Search for the cell housing the specified text and yield its (X, Y) center coordinate. 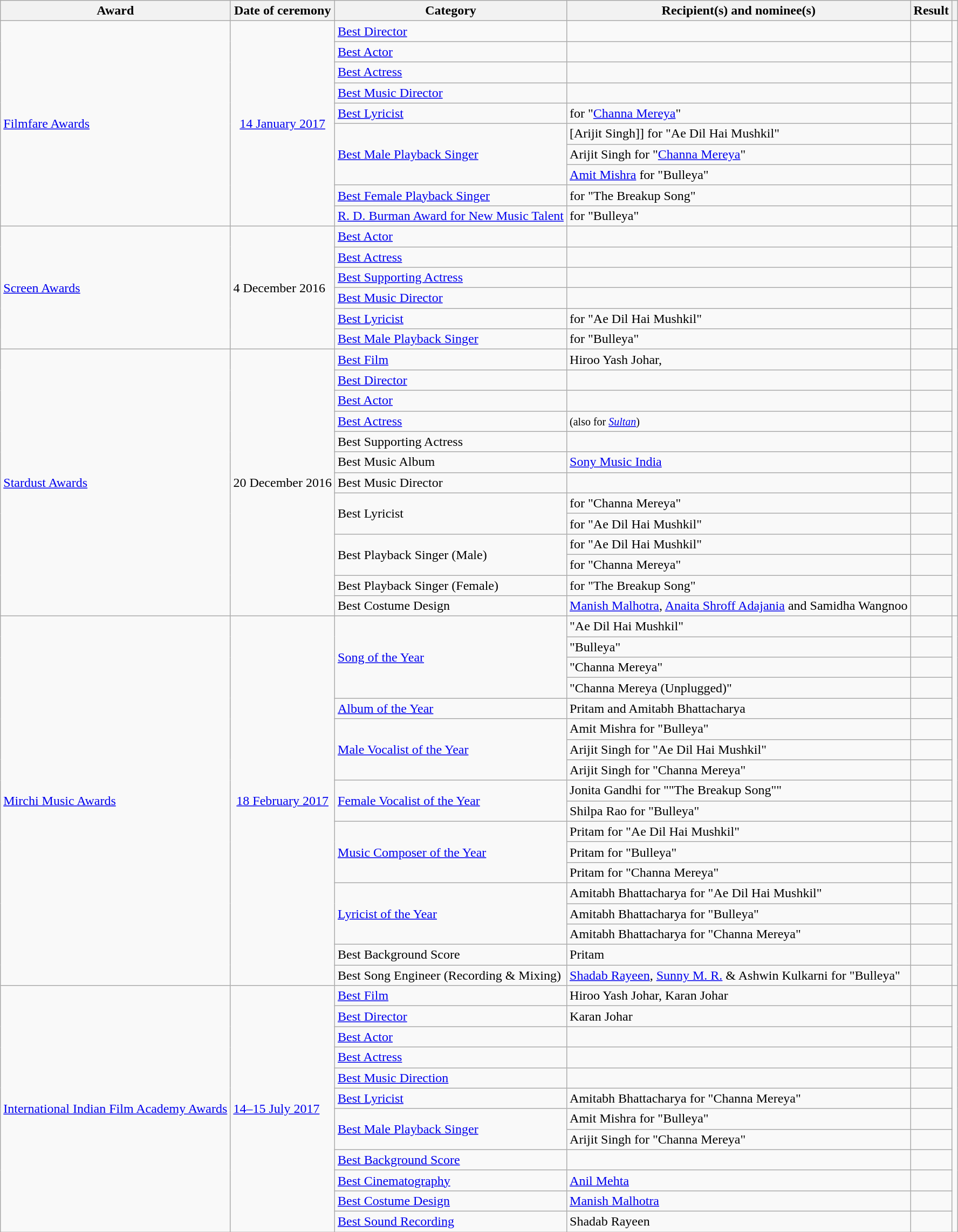
Pritam (739, 955)
Manish Malhotra (739, 1201)
Hiroo Yash Johar, Karan Johar (739, 996)
Filmfare Awards (115, 124)
International Indian Film Academy Awards (115, 1109)
Date of ceremony (283, 11)
Recipient(s) and nominee(s) (739, 11)
Best Cinematography (451, 1180)
Shilpa Rao for "Bulleya" (739, 811)
Jonita Gandhi for ""The Breakup Song"" (739, 790)
4 December 2016 (283, 287)
20 December 2016 (283, 483)
(also for Sultan) (739, 421)
Music Composer of the Year (451, 852)
14–15 July 2017 (283, 1109)
Sony Music India (739, 462)
18 February 2017 (283, 801)
Stardust Awards (115, 483)
"Bulleya" (739, 647)
Manish Malhotra, Anaita Shroff Adajania and Samidha Wangnoo (739, 606)
Shadab Rayeen, Sunny M. R. & Ashwin Kulkarni for "Bulleya" (739, 975)
Anil Mehta (739, 1180)
"Ae Dil Hai Mushkil" (739, 627)
"Channa Mereya (Unplugged)" (739, 688)
Amitabh Bhattacharya for "Ae Dil Hai Mushkil" (739, 893)
Award (115, 11)
Album of the Year (451, 708)
Result (931, 11)
Karan Johar (739, 1016)
Lyricist of the Year (451, 913)
Hiroo Yash Johar, (739, 360)
Best Song Engineer (Recording & Mixing) (451, 975)
R. D. Burman Award for New Music Talent (451, 216)
14 January 2017 (283, 124)
Pritam for "Ae Dil Hai Mushkil" (739, 831)
Best Music Album (451, 462)
Mirchi Music Awards (115, 801)
Best Female Playback Singer (451, 195)
Pritam for "Bulleya" (739, 852)
Amitabh Bhattacharya for "Bulleya" (739, 914)
Screen Awards (115, 287)
Best Sound Recording (451, 1221)
Pritam and Amitabh Bhattacharya (739, 708)
[Arijit Singh]] for "Ae Dil Hai Mushkil" (739, 134)
Female Vocalist of the Year (451, 801)
Song of the Year (451, 657)
"Channa Mereya" (739, 667)
Best Music Direction (451, 1078)
Pritam for "Channa Mereya" (739, 872)
Category (451, 11)
Arijit Singh for "Ae Dil Hai Mushkil" (739, 749)
Best Playback Singer (Female) (451, 585)
Male Vocalist of the Year (451, 749)
Shadab Rayeen (739, 1221)
Best Playback Singer (Male) (451, 554)
